For the text-containing cell, return its midpoint in [X, Y] coordinate format. 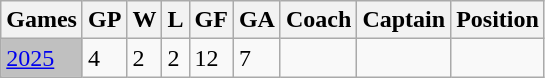
7 [256, 58]
GP [104, 20]
GF [211, 20]
GA [256, 20]
Captain [404, 20]
Coach [318, 20]
4 [104, 58]
12 [211, 58]
L [176, 20]
Position [498, 20]
2025 [42, 58]
W [144, 20]
Games [42, 20]
